From the cell containing the given text, extract its center point as [X, Y] coordinate. 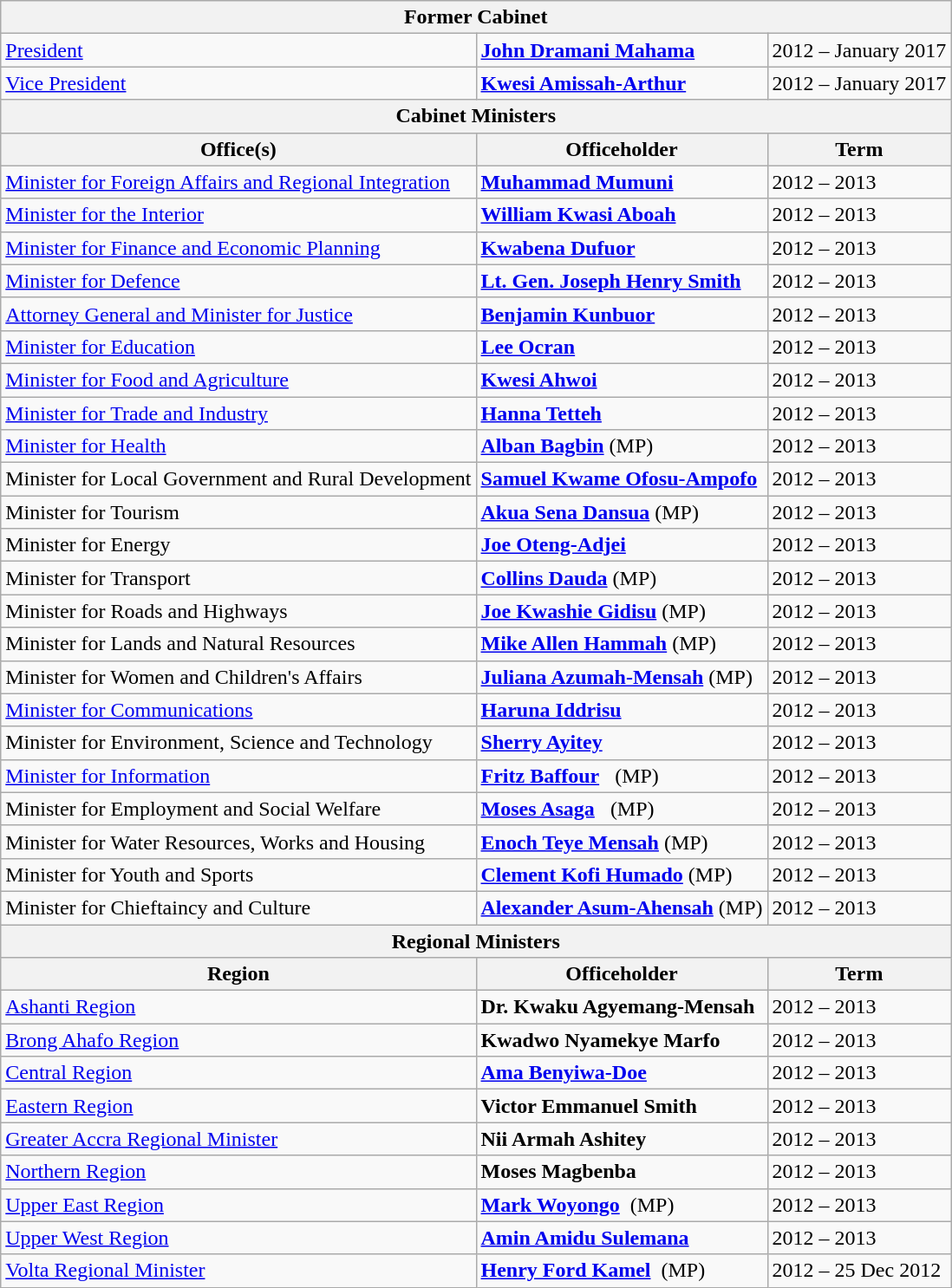
Ama Benyiwa-Doe [622, 1073]
Henry Ford Kamel (MP) [622, 1271]
Collins Dauda (MP) [622, 578]
Minister for Youth and Sports [238, 875]
Central Region [238, 1073]
Brong Ahafo Region [238, 1040]
Enoch Teye Mensah (MP) [622, 842]
Moses Asaga (MP) [622, 809]
Kwesi Ahwoi [622, 380]
Fritz Baffour (MP) [622, 776]
Office(s) [238, 149]
Joe Oteng-Adjei [622, 545]
Samuel Kwame Ofosu-Ampofo [622, 479]
Victor Emmanuel Smith [622, 1106]
Former Cabinet [476, 17]
Amin Amidu Sulemana [622, 1238]
Nii Armah Ashitey [622, 1139]
Minister for Information [238, 776]
Minister for Transport [238, 578]
Alexander Asum-Ahensah (MP) [622, 907]
Minister for Finance and Economic Planning [238, 248]
Kwesi Amissah-Arthur [622, 83]
Minister for Employment and Social Welfare [238, 809]
Attorney General and Minister for Justice [238, 314]
Ashanti Region [238, 1007]
Mark Woyongo (MP) [622, 1205]
Upper East Region [238, 1205]
Volta Regional Minister [238, 1271]
Juliana Azumah-Mensah (MP) [622, 677]
Minister for the Interior [238, 215]
Regional Ministers [476, 940]
Haruna Iddrisu [622, 710]
Vice President [238, 83]
Mike Allen Hammah (MP) [622, 644]
Region [238, 974]
Eastern Region [238, 1106]
Minister for Foreign Affairs and Regional Integration [238, 182]
William Kwasi Aboah [622, 215]
2012 – 25 Dec 2012 [859, 1271]
Minister for Food and Agriculture [238, 380]
John Dramani Mahama [622, 50]
Dr. Kwaku Agyemang-Mensah [622, 1007]
Cabinet Ministers [476, 116]
Minister for Lands and Natural Resources [238, 644]
Northern Region [238, 1172]
Sherry Ayitey [622, 743]
Minister for Roads and Highways [238, 611]
Minister for Local Government and Rural Development [238, 479]
Muhammad Mumuni [622, 182]
Minister for Women and Children's Affairs [238, 677]
Akua Sena Dansua (MP) [622, 512]
Greater Accra Regional Minister [238, 1139]
Lt. Gen. Joseph Henry Smith [622, 281]
Minister for Communications [238, 710]
Clement Kofi Humado (MP) [622, 875]
Minister for Trade and Industry [238, 413]
Moses Magbenba [622, 1172]
Minister for Chieftaincy and Culture [238, 907]
Kwabena Dufuor [622, 248]
Minister for Education [238, 347]
Minister for Water Resources, Works and Housing [238, 842]
Upper West Region [238, 1238]
Joe Kwashie Gidisu (MP) [622, 611]
Minister for Environment, Science and Technology [238, 743]
Kwadwo Nyamekye Marfo [622, 1040]
Minister for Defence [238, 281]
Minister for Energy [238, 545]
Minister for Tourism [238, 512]
Hanna Tetteh [622, 413]
President [238, 50]
Benjamin Kunbuor [622, 314]
Minister for Health [238, 446]
Alban Bagbin (MP) [622, 446]
Lee Ocran [622, 347]
